For the text-containing cell, return its midpoint in (x, y) coordinate format. 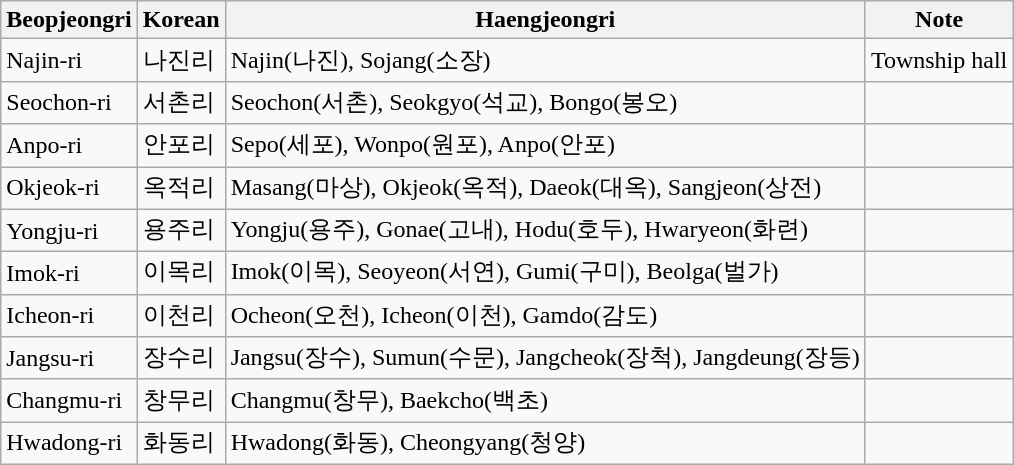
Najin-ri (69, 60)
안포리 (181, 146)
Haengjeongri (545, 20)
Masang(마상), Okjeok(옥적), Daeok(대옥), Sangjeon(상전) (545, 188)
Ocheon(오천), Icheon(이천), Gamdo(감도) (545, 316)
Seochon(서촌), Seokgyo(석교), Bongo(봉오) (545, 102)
Beopjeongri (69, 20)
Icheon-ri (69, 316)
장수리 (181, 358)
Note (938, 20)
Imok-ri (69, 274)
Changmu(창무), Baekcho(백초) (545, 400)
Sepo(세포), Wonpo(원포), Anpo(안포) (545, 146)
Jangsu(장수), Sumun(수문), Jangcheok(장척), Jangdeung(장등) (545, 358)
Imok(이목), Seoyeon(서연), Gumi(구미), Beolga(벌가) (545, 274)
옥적리 (181, 188)
창무리 (181, 400)
이천리 (181, 316)
Seochon-ri (69, 102)
이목리 (181, 274)
화동리 (181, 444)
서촌리 (181, 102)
Changmu-ri (69, 400)
Anpo-ri (69, 146)
Hwadong-ri (69, 444)
Hwadong(화동), Cheongyang(청양) (545, 444)
Yongju(용주), Gonae(고내), Hodu(호두), Hwaryeon(화련) (545, 230)
Korean (181, 20)
Yongju-ri (69, 230)
나진리 (181, 60)
Najin(나진), Sojang(소장) (545, 60)
Okjeok-ri (69, 188)
Township hall (938, 60)
용주리 (181, 230)
Jangsu-ri (69, 358)
